Provide the [X, Y] coordinate of the cell's center where the given text is located.  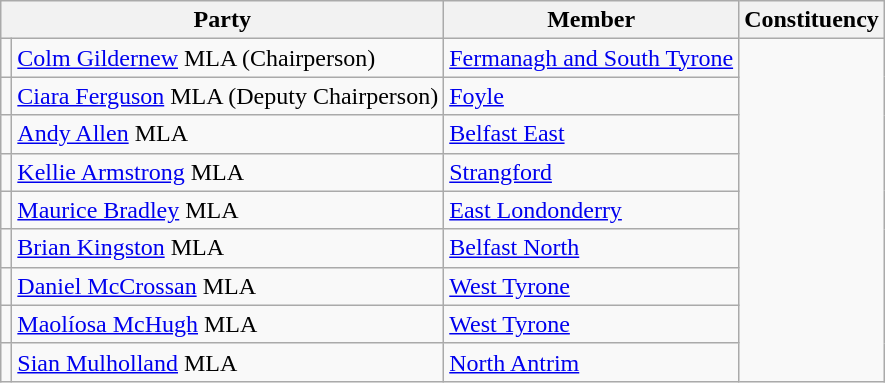
Kellie Armstrong MLA [228, 172]
Ciara Ferguson MLA (Deputy Chairperson) [228, 96]
North Antrim [592, 362]
Party [222, 20]
Colm Gildernew MLA (Chairperson) [228, 58]
Belfast North [592, 248]
East Londonderry [592, 210]
Maolíosa McHugh MLA [228, 324]
Member [592, 20]
Andy Allen MLA [228, 134]
Belfast East [592, 134]
Daniel McCrossan MLA [228, 286]
Strangford [592, 172]
Maurice Bradley MLA [228, 210]
Constituency [812, 20]
Foyle [592, 96]
Brian Kingston MLA [228, 248]
Fermanagh and South Tyrone [592, 58]
Sian Mulholland MLA [228, 362]
